Extract the (x, y) coordinate from the center of the cell holding the provided text.  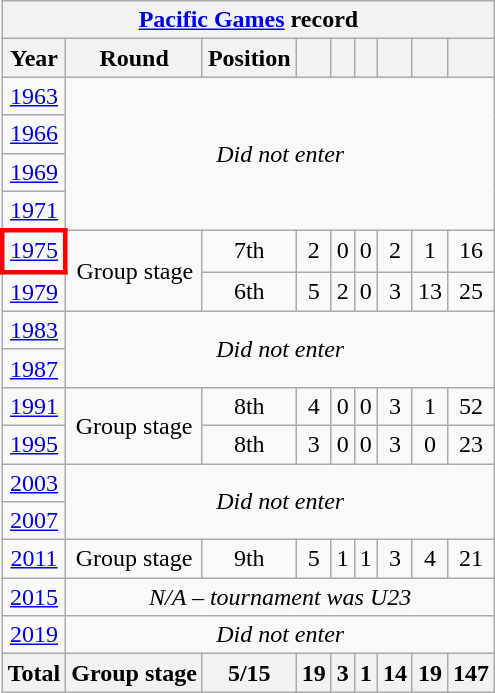
2011 (34, 559)
Year (34, 58)
52 (470, 406)
1991 (34, 406)
23 (470, 444)
2019 (34, 635)
21 (470, 559)
1969 (34, 172)
1979 (34, 292)
6th (249, 292)
1971 (34, 211)
2003 (34, 483)
5/15 (249, 673)
Round (134, 58)
1963 (34, 96)
147 (470, 673)
Pacific Games record (248, 20)
1983 (34, 330)
14 (394, 673)
16 (470, 252)
1966 (34, 134)
13 (430, 292)
N/A – tournament was U23 (280, 597)
1987 (34, 368)
1995 (34, 444)
7th (249, 252)
1975 (34, 252)
Total (34, 673)
9th (249, 559)
2015 (34, 597)
Position (249, 58)
25 (470, 292)
2007 (34, 521)
